Search for the cell housing the specified text and yield its [x, y] center coordinate. 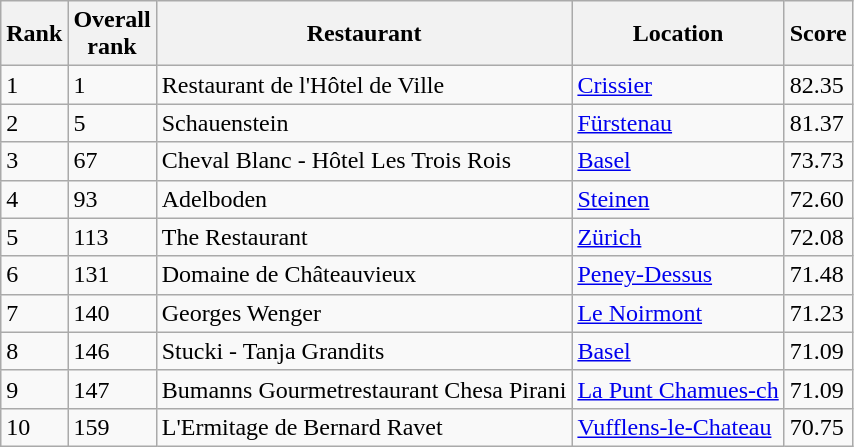
140 [112, 313]
9 [34, 389]
Schauenstein [364, 123]
Rank [34, 34]
159 [112, 427]
Crissier [678, 85]
113 [112, 237]
72.08 [818, 237]
7 [34, 313]
Bumanns Gourmetrestaurant Chesa Pirani [364, 389]
L'Ermitage de Bernard Ravet [364, 427]
Location [678, 34]
4 [34, 199]
146 [112, 351]
Domaine de Châteauvieux [364, 275]
Le Noirmont [678, 313]
2 [34, 123]
147 [112, 389]
6 [34, 275]
71.48 [818, 275]
70.75 [818, 427]
81.37 [818, 123]
72.60 [818, 199]
Zürich [678, 237]
Steinen [678, 199]
73.73 [818, 161]
3 [34, 161]
67 [112, 161]
Adelboden [364, 199]
Restaurant de l'Hôtel de Ville [364, 85]
71.23 [818, 313]
Fürstenau [678, 123]
Restaurant [364, 34]
131 [112, 275]
8 [34, 351]
Vufflens-le-Chateau [678, 427]
10 [34, 427]
Cheval Blanc - Hôtel Les Trois Rois [364, 161]
Overallrank [112, 34]
The Restaurant [364, 237]
Score [818, 34]
Stucki - Tanja Grandits [364, 351]
93 [112, 199]
Georges Wenger [364, 313]
Peney-Dessus [678, 275]
La Punt Chamues-ch [678, 389]
82.35 [818, 85]
